Detect which cell encompasses the target text, then output its [x, y] center coordinate. 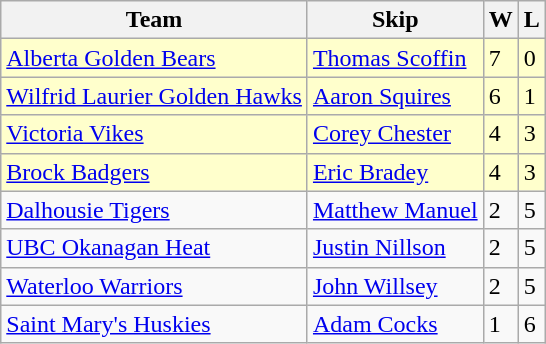
Brock Badgers [154, 172]
John Willsey [395, 286]
Eric Bradey [395, 172]
Dalhousie Tigers [154, 210]
Aaron Squires [395, 96]
Adam Cocks [395, 324]
Waterloo Warriors [154, 286]
Corey Chester [395, 134]
Team [154, 20]
Saint Mary's Huskies [154, 324]
Skip [395, 20]
Matthew Manuel [395, 210]
0 [532, 58]
Wilfrid Laurier Golden Hawks [154, 96]
UBC Okanagan Heat [154, 248]
Thomas Scoffin [395, 58]
W [500, 20]
Justin Nillson [395, 248]
Alberta Golden Bears [154, 58]
7 [500, 58]
L [532, 20]
Victoria Vikes [154, 134]
